For the text-containing cell, return its midpoint in [X, Y] coordinate format. 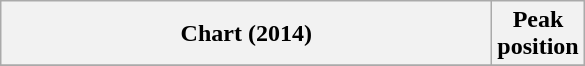
Chart (2014) [246, 34]
Peakposition [538, 34]
